For the text-containing cell, return its midpoint in [x, y] coordinate format. 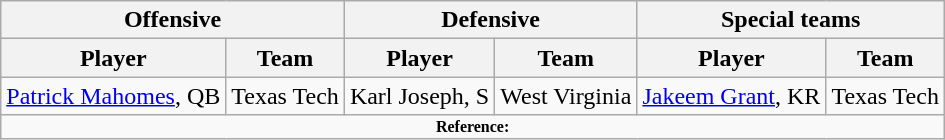
Karl Joseph, S [419, 96]
Jakeem Grant, KR [732, 96]
Special teams [791, 20]
Patrick Mahomes, QB [114, 96]
Reference: [473, 127]
West Virginia [566, 96]
Defensive [490, 20]
Offensive [173, 20]
